Identify which cell holds the provided text, then report its (x, y) central coordinate. 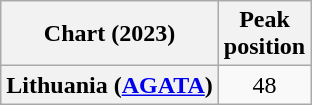
48 (264, 85)
Chart (2023) (110, 34)
Lithuania (AGATA) (110, 85)
Peakposition (264, 34)
